Extract the [x, y] coordinate from the center of the cell holding the provided text.  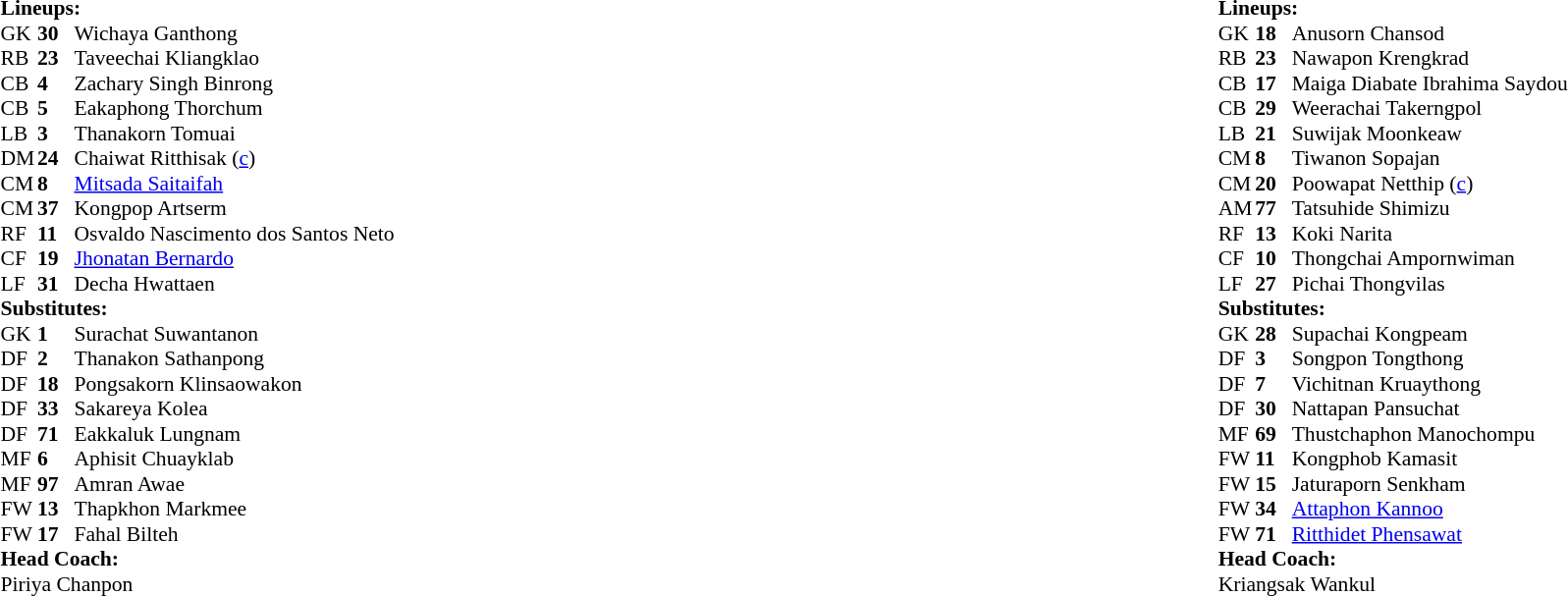
27 [1273, 284]
Thanakorn Tomuai [235, 134]
Songpon Tongthong [1430, 358]
Tiwanon Sopajan [1430, 158]
Vichitnan Kruaythong [1430, 384]
Weerachai Takerngpol [1430, 109]
Kongpop Artserm [235, 209]
Decha Hwattaen [235, 284]
Suwijak Moonkeaw [1430, 134]
5 [56, 109]
69 [1273, 434]
Kongphob Kamasit [1430, 459]
DM [19, 158]
Poowapat Netthip (c) [1430, 184]
Anusorn Chansod [1430, 33]
AM [1237, 209]
33 [56, 409]
Eakaphong Thorchum [235, 109]
20 [1273, 184]
Ritthidet Phensawat [1430, 534]
Pichai Thongvilas [1430, 284]
6 [56, 459]
Thongchai Ampornwiman [1430, 258]
Thustchaphon Manochompu [1430, 434]
Zachary Singh Binrong [235, 83]
37 [56, 209]
Jaturaporn Senkham [1430, 484]
4 [56, 83]
Surachat Suwantanon [235, 334]
Nattapan Pansuchat [1430, 409]
29 [1273, 109]
Nawapon Krengkrad [1430, 58]
15 [1273, 484]
Maiga Diabate Ibrahima Saydou [1430, 83]
Amran Awae [235, 484]
10 [1273, 258]
Aphisit Chuayklab [235, 459]
Koki Narita [1430, 234]
1 [56, 334]
Chaiwat Ritthisak (c) [235, 158]
Supachai Kongpeam [1430, 334]
77 [1273, 209]
Osvaldo Nascimento dos Santos Neto [235, 234]
21 [1273, 134]
7 [1273, 384]
Tatsuhide Shimizu [1430, 209]
Wichaya Ganthong [235, 33]
Sakareya Kolea [235, 409]
Thapkhon Markmee [235, 510]
Eakkaluk Lungnam [235, 434]
31 [56, 284]
34 [1273, 510]
97 [56, 484]
2 [56, 358]
24 [56, 158]
Fahal Bilteh [235, 534]
Pongsakorn Klinsaowakon [235, 384]
Attaphon Kannoo [1430, 510]
Thanakon Sathanpong [235, 358]
Jhonatan Bernardo [235, 258]
Taveechai Kliangklao [235, 58]
19 [56, 258]
28 [1273, 334]
Mitsada Saitaifah [235, 184]
